Locate the cell with the specified text and output its (X, Y) center coordinate. 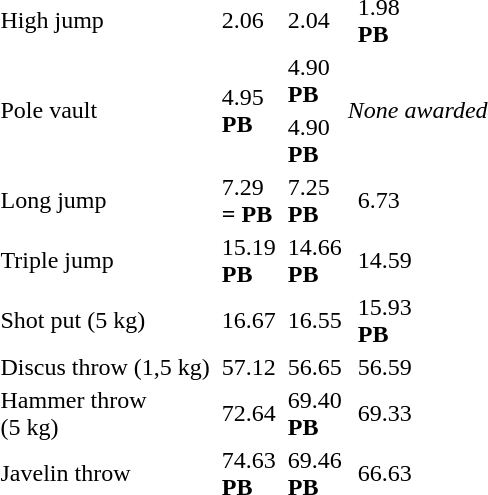
4.95PB (248, 110)
7.29= PB (248, 200)
16.55 (314, 320)
7.25PB (314, 200)
72.64 (248, 414)
57.12 (248, 367)
14.66PB (314, 260)
56.65 (314, 367)
15.19PB (248, 260)
69.40PB (314, 414)
16.67 (248, 320)
